Search for the cell housing the specified text and yield its [x, y] center coordinate. 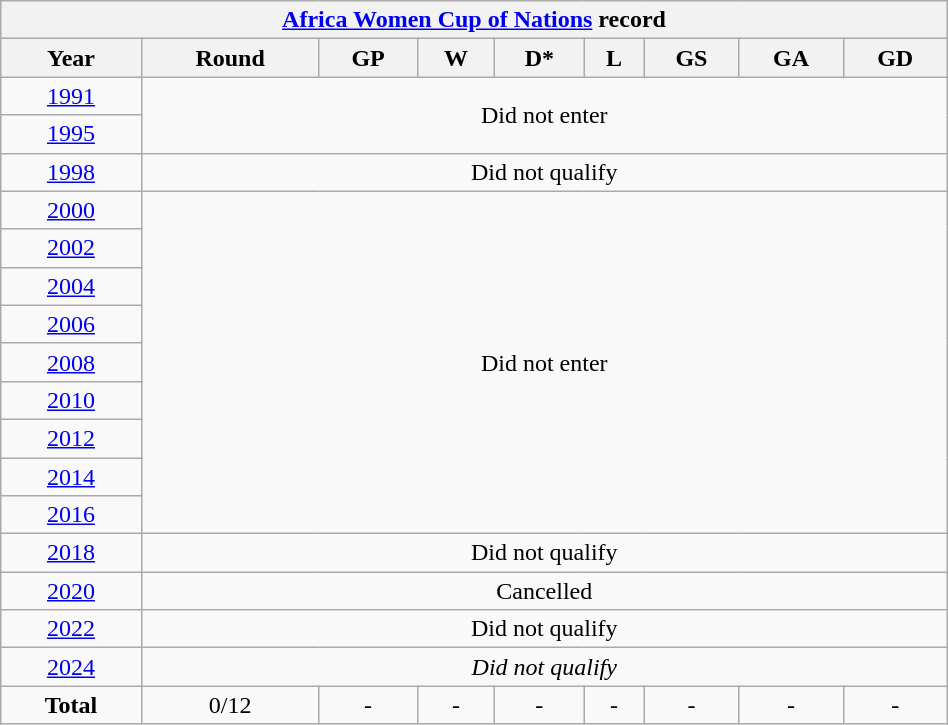
2002 [71, 248]
2008 [71, 362]
GS [692, 58]
D* [540, 58]
2016 [71, 515]
0/12 [230, 705]
GP [368, 58]
Round [230, 58]
1995 [71, 134]
2014 [71, 477]
GD [895, 58]
2022 [71, 629]
L [614, 58]
2012 [71, 438]
2006 [71, 324]
GA [791, 58]
2000 [71, 210]
2004 [71, 286]
2010 [71, 400]
2024 [71, 667]
W [456, 58]
Cancelled [544, 591]
Africa Women Cup of Nations record [474, 20]
1998 [71, 172]
1991 [71, 96]
Year [71, 58]
2018 [71, 553]
2020 [71, 591]
Total [71, 705]
